Determine the (X, Y) coordinate at the center of the cell enclosing the given text.  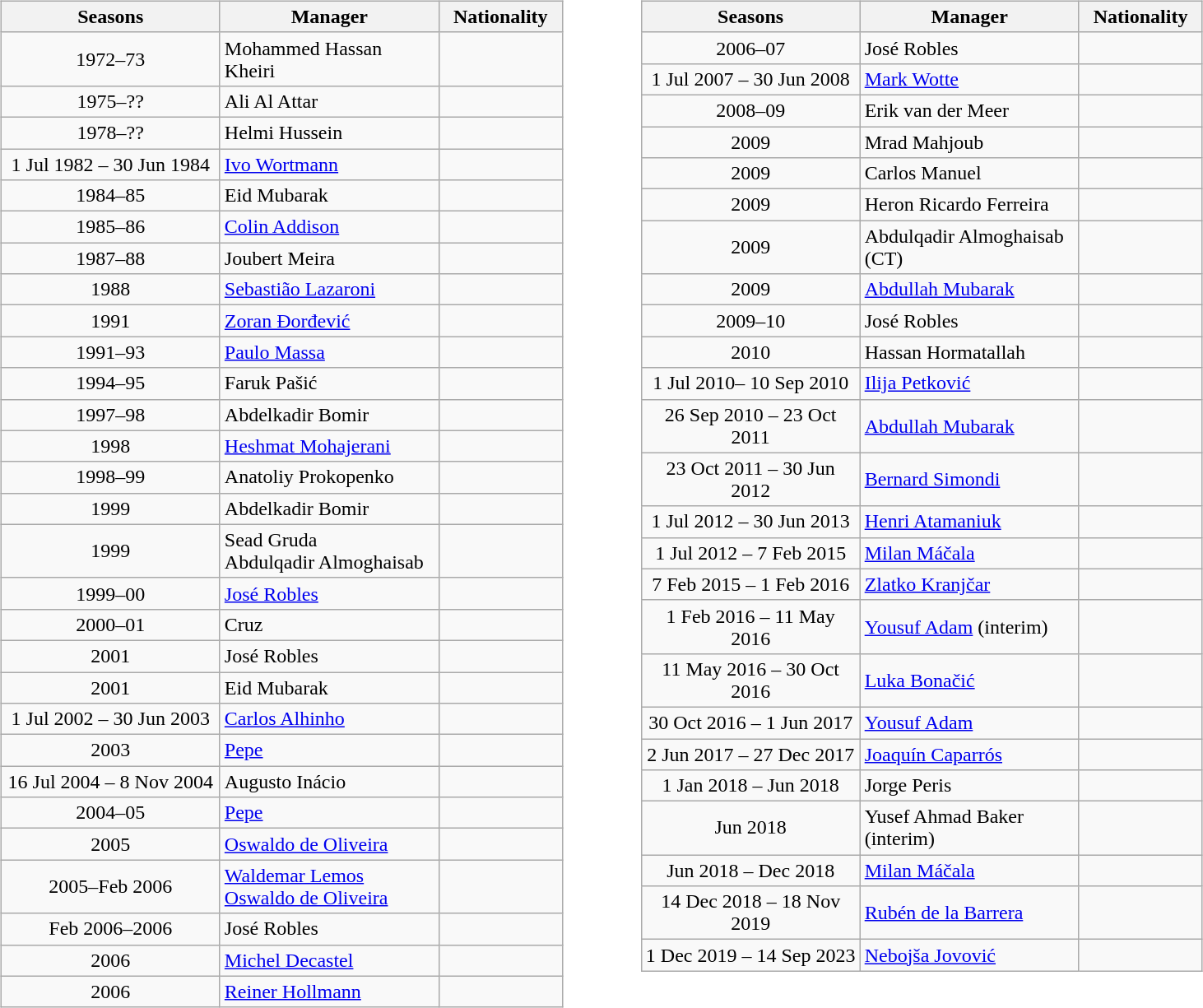
Reiner Hollmann (329, 992)
Joubert Meira (329, 258)
Michel Decastel (329, 960)
1972–73 (110, 59)
30 Oct 2016 – 1 Jun 2017 (750, 722)
1988 (110, 290)
Waldemar Lemos Oswaldo de Oliveira (329, 887)
Feb 2006–2006 (110, 929)
1 Jul 2012 – 30 Jun 2013 (750, 522)
Henri Atamaniuk (969, 522)
Jun 2018 – Dec 2018 (750, 871)
2000–01 (110, 625)
Cruz (329, 625)
Ali Al Attar (329, 101)
Mark Wotte (969, 79)
Oswaldo de Oliveira (329, 844)
1998 (110, 446)
2004–05 (110, 813)
26 Sep 2010 – 23 Oct 2011 (750, 426)
Joaquín Caparrós (969, 755)
2005–Feb 2006 (110, 887)
1997–98 (110, 415)
1998–99 (110, 477)
Heron Ricardo Ferreira (969, 205)
Nebojša Jovović (969, 955)
Heshmat Mohajerani (329, 446)
2 Jun 2017 – 27 Dec 2017 (750, 755)
Sebastião Lazaroni (329, 290)
1 Jul 2010– 10 Sep 2010 (750, 383)
Hassan Hormatallah (969, 352)
2010 (750, 352)
2005 (110, 844)
Helmi Hussein (329, 132)
1 Jul 2002 – 30 Jun 2003 (110, 719)
1 Jan 2018 – Jun 2018 (750, 786)
1985–86 (110, 227)
Augusto Inácio (329, 782)
1 Jul 2007 – 30 Jun 2008 (750, 79)
1 Jul 2012 – 7 Feb 2015 (750, 553)
1975–?? (110, 101)
1999–00 (110, 593)
Faruk Pašić (329, 383)
Colin Addison (329, 227)
Jun 2018 (750, 828)
Sead Gruda Abdulqadir Almoghaisab (329, 551)
16 Jul 2004 – 8 Nov 2004 (110, 782)
11 May 2016 – 30 Oct 2016 (750, 680)
1978–?? (110, 132)
14 Dec 2018 – 18 Nov 2019 (750, 913)
2008–09 (750, 110)
Anatoliy Prokopenko (329, 477)
Yousuf Adam (969, 722)
Luka Bonačić (969, 680)
7 Feb 2015 – 1 Feb 2016 (750, 584)
Mrad Mahjoub (969, 142)
1 Feb 2016 – 11 May 2016 (750, 627)
Carlos Manuel (969, 174)
Bernard Simondi (969, 479)
Carlos Alhinho (329, 719)
Yousuf Adam (interim) (969, 627)
Mohammed Hassan Kheiri (329, 59)
2006–07 (750, 48)
1991 (110, 321)
Zlatko Kranjčar (969, 584)
Yusef Ahmad Baker (interim) (969, 828)
23 Oct 2011 – 30 Jun 2012 (750, 479)
Paulo Massa (329, 352)
Abdulqadir Almoghaisab (CT) (969, 247)
1987–88 (110, 258)
Erik van der Meer (969, 110)
1994–95 (110, 383)
2009–10 (750, 321)
Ilija Petković (969, 383)
Jorge Peris (969, 786)
Ivo Wortmann (329, 164)
Rubén de la Barrera (969, 913)
1984–85 (110, 196)
Zoran Đorđević (329, 321)
1991–93 (110, 352)
1 Dec 2019 – 14 Sep 2023 (750, 955)
2003 (110, 750)
1 Jul 1982 – 30 Jun 1984 (110, 164)
